Locate the cell with the specified text and output its (X, Y) center coordinate. 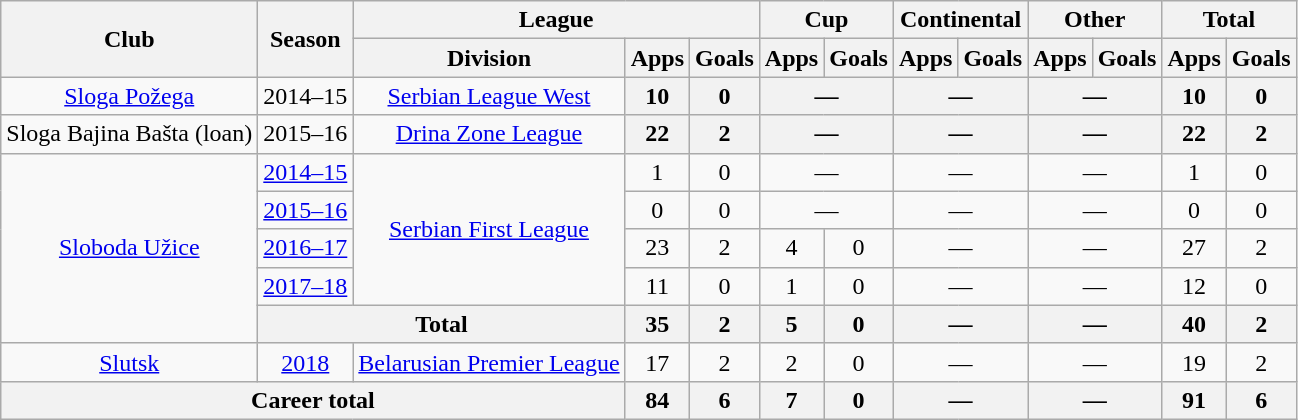
7 (791, 400)
27 (1194, 248)
12 (1194, 286)
17 (657, 362)
Drina Zone League (489, 134)
5 (791, 324)
4 (791, 248)
Season (306, 39)
Division (489, 58)
2018 (306, 362)
Sloboda Užice (130, 248)
Career total (313, 400)
40 (1194, 324)
Continental (960, 20)
23 (657, 248)
Sloga Bajina Bašta (loan) (130, 134)
19 (1194, 362)
11 (657, 286)
League (556, 20)
Serbian League West (489, 96)
Club (130, 39)
Slutsk (130, 362)
Other (1095, 20)
Serbian First League (489, 229)
2016–17 (306, 248)
91 (1194, 400)
35 (657, 324)
2017–18 (306, 286)
84 (657, 400)
Sloga Požega (130, 96)
Cup (826, 20)
Belarusian Premier League (489, 362)
